Detect which cell encompasses the target text, then output its (X, Y) center coordinate. 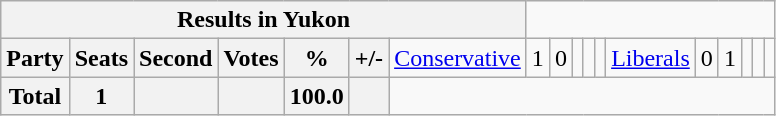
Results in Yukon (264, 20)
Total (35, 96)
% (316, 58)
Votes (251, 58)
Second (176, 58)
Liberals (651, 58)
Conservative (458, 58)
+/- (368, 58)
100.0 (316, 96)
Seats (101, 58)
Party (35, 58)
